Search for the cell housing the specified text and yield its [X, Y] center coordinate. 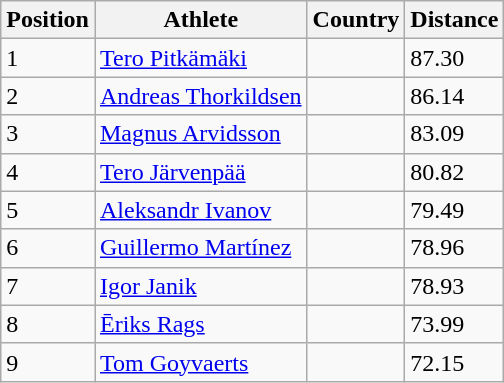
Magnus Arvidsson [200, 134]
6 [48, 248]
83.09 [454, 134]
5 [48, 210]
Distance [454, 20]
7 [48, 286]
Country [356, 20]
Guillermo Martínez [200, 248]
78.96 [454, 248]
Tero Pitkämäki [200, 58]
3 [48, 134]
Position [48, 20]
8 [48, 324]
2 [48, 96]
86.14 [454, 96]
Igor Janik [200, 286]
Athlete [200, 20]
80.82 [454, 172]
Andreas Thorkildsen [200, 96]
Ēriks Rags [200, 324]
9 [48, 362]
79.49 [454, 210]
78.93 [454, 286]
87.30 [454, 58]
Tom Goyvaerts [200, 362]
Aleksandr Ivanov [200, 210]
1 [48, 58]
72.15 [454, 362]
73.99 [454, 324]
Tero Järvenpää [200, 172]
4 [48, 172]
